Detect which cell encompasses the target text, then output its (x, y) center coordinate. 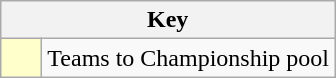
Teams to Championship pool (188, 58)
Key (168, 20)
